Locate the cell with the specified text and output its (X, Y) center coordinate. 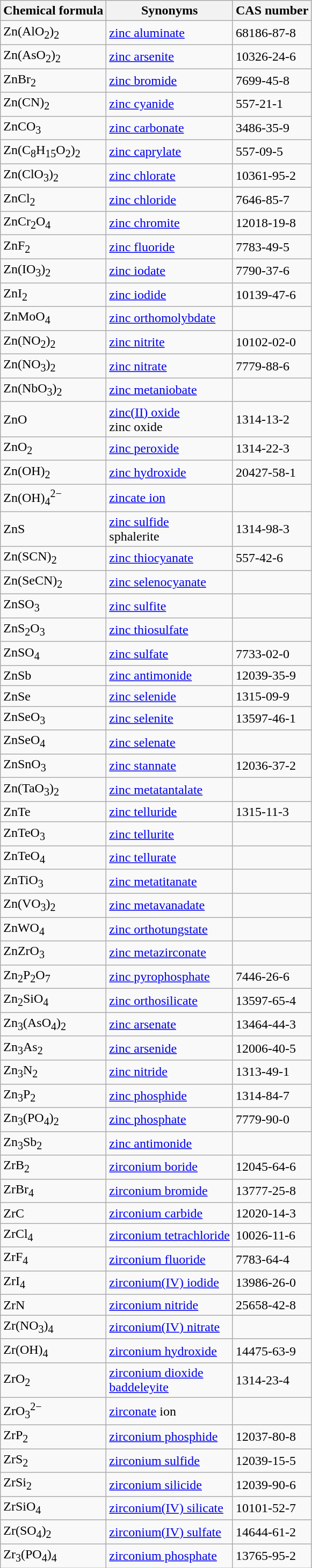
zinc tellurate (170, 858)
zinc selenocyanate (170, 582)
ZnSeO3 (54, 718)
zinc nitrite (170, 342)
zinc sulfide sphalerite (170, 529)
ZnTe (54, 812)
ZrO32− (54, 1412)
13464-44-3 (272, 1024)
7779-90-0 (272, 1119)
ZrCl4 (54, 1235)
zinc orthomolybdate (170, 318)
ZnTiO3 (54, 881)
CAS number (272, 11)
1314-98-3 (272, 529)
Zn2SiO4 (54, 1001)
zinc orthosilicate (170, 1001)
1314-84-7 (272, 1096)
zinc cyanide (170, 104)
10101-52-7 (272, 1508)
14475-63-9 (272, 1351)
7446-26-6 (272, 976)
zirconium(IV) iodide (170, 1282)
1314-22-3 (272, 448)
1314-23-4 (272, 1381)
zinc orthotungstate (170, 929)
ZnSnO3 (54, 765)
ZrF4 (54, 1259)
ZrS2 (54, 1461)
ZnWO4 (54, 929)
zinc phosphide (170, 1096)
zirconium tetrachloride (170, 1235)
ZnSO3 (54, 606)
zinc phosphate (170, 1119)
zinc sulfate (170, 653)
zinc chlorate (170, 176)
zinc selenate (170, 742)
zinc pyrophosphate (170, 976)
zinc arsenite (170, 56)
zinc selenite (170, 718)
zirconium phosphate (170, 1556)
Zn(OH)2 (54, 472)
zirconium carbide (170, 1213)
ZrP2 (54, 1436)
Zn(C8H15O2)2 (54, 152)
10102-02-0 (272, 342)
ZrB2 (54, 1167)
Zn(AlO2)2 (54, 33)
ZnTeO4 (54, 858)
zinc nitrate (170, 366)
zirconium nitride (170, 1305)
12039-90-6 (272, 1484)
1315-11-3 (272, 812)
zinc tellurite (170, 834)
12018-19-8 (272, 223)
zinc metatitanate (170, 881)
13597-46-1 (272, 718)
Zr(SO4)2 (54, 1532)
12037-80-8 (272, 1436)
ZnSe (54, 696)
zinc bromide (170, 81)
ZrI4 (54, 1282)
zirconium phosphide (170, 1436)
7783-64-4 (272, 1259)
ZnI2 (54, 295)
1315-09-9 (272, 696)
557-42-6 (272, 558)
Zn(TaO3)2 (54, 790)
12039-35-9 (272, 676)
13765-95-2 (272, 1556)
zinc chromite (170, 223)
Zn3(AsO4)2 (54, 1024)
zinc metazirconate (170, 953)
ZnF2 (54, 247)
ZrSi2 (54, 1484)
ZnSeO4 (54, 742)
7646-85-7 (272, 199)
Zn(IO3)2 (54, 271)
3486-35-9 (272, 128)
10139-47-6 (272, 295)
Zn(AsO2)2 (54, 56)
zirconium(IV) silicate (170, 1508)
ZnCr2O4 (54, 223)
zirconium bromide (170, 1191)
ZnO (54, 419)
zinc thiocyanate (170, 558)
zinc iodide (170, 295)
12036-37-2 (272, 765)
ZnMoO4 (54, 318)
Zn(VO3)2 (54, 905)
Zn3As2 (54, 1048)
Zn(SCN)2 (54, 558)
zinc thiosulfate (170, 630)
ZnCO3 (54, 128)
557-09-5 (272, 152)
Zn(ClO3)2 (54, 176)
zinc fluoride (170, 247)
7733-02-0 (272, 653)
zinc nitride (170, 1072)
Zn(SeCN)2 (54, 582)
10361-95-2 (272, 176)
Zr(OH)4 (54, 1351)
Zn3(PO4)2 (54, 1119)
7783-49-5 (272, 247)
ZrBr4 (54, 1191)
Zn2P2O7 (54, 976)
zinc metatantalate (170, 790)
ZnZrO3 (54, 953)
68186-87-8 (272, 33)
zinc aluminate (170, 33)
zinc carbonate (170, 128)
ZnSO4 (54, 653)
zinc arsenate (170, 1024)
25658-42-8 (272, 1305)
zinc selenide (170, 696)
Zn3Sb2 (54, 1143)
zirconate ion (170, 1412)
Zr3(PO4)4 (54, 1556)
13597-65-4 (272, 1001)
Zn(NO2)2 (54, 342)
ZnS (54, 529)
ZrC (54, 1213)
ZnO2 (54, 448)
Zn(CN)2 (54, 104)
zirconium sulfide (170, 1461)
zinc iodate (170, 271)
zinc sulfite (170, 606)
zincate ion (170, 498)
Zn(NbO3)2 (54, 390)
zinc chloride (170, 199)
7699-45-8 (272, 81)
zinc arsenide (170, 1048)
zinc metaniobate (170, 390)
12039-15-5 (272, 1461)
zirconium fluoride (170, 1259)
zirconium silicide (170, 1484)
zinc peroxide (170, 448)
zirconium boride (170, 1167)
zinc telluride (170, 812)
Chemical formula (54, 11)
ZnTeO3 (54, 834)
10326-24-6 (272, 56)
ZnBr2 (54, 81)
zirconium hydroxide (170, 1351)
14644-61-2 (272, 1532)
zinc stannate (170, 765)
Zn3P2 (54, 1096)
7779-88-6 (272, 366)
1314-13-2 (272, 419)
10026-11-6 (272, 1235)
zirconium dioxide baddeleyite (170, 1381)
Synonyms (170, 11)
12020-14-3 (272, 1213)
Zr(NO3)4 (54, 1327)
ZrO2 (54, 1381)
Zn3N2 (54, 1072)
557-21-1 (272, 104)
ZrN (54, 1305)
Zn(OH)42− (54, 498)
zinc hydroxide (170, 472)
zinc(II) oxide zinc oxide (170, 419)
ZnCl2 (54, 199)
13777-25-8 (272, 1191)
ZnSb (54, 676)
zirconium(IV) nitrate (170, 1327)
12006-40-5 (272, 1048)
zinc caprylate (170, 152)
ZnS2O3 (54, 630)
ZrSiO4 (54, 1508)
12045-64-6 (272, 1167)
7790-37-6 (272, 271)
13986-26-0 (272, 1282)
1313-49-1 (272, 1072)
Zn(NO3)2 (54, 366)
zirconium(IV) sulfate (170, 1532)
20427-58-1 (272, 472)
zinc metavanadate (170, 905)
